From the cell containing the given text, extract its center point as [x, y] coordinate. 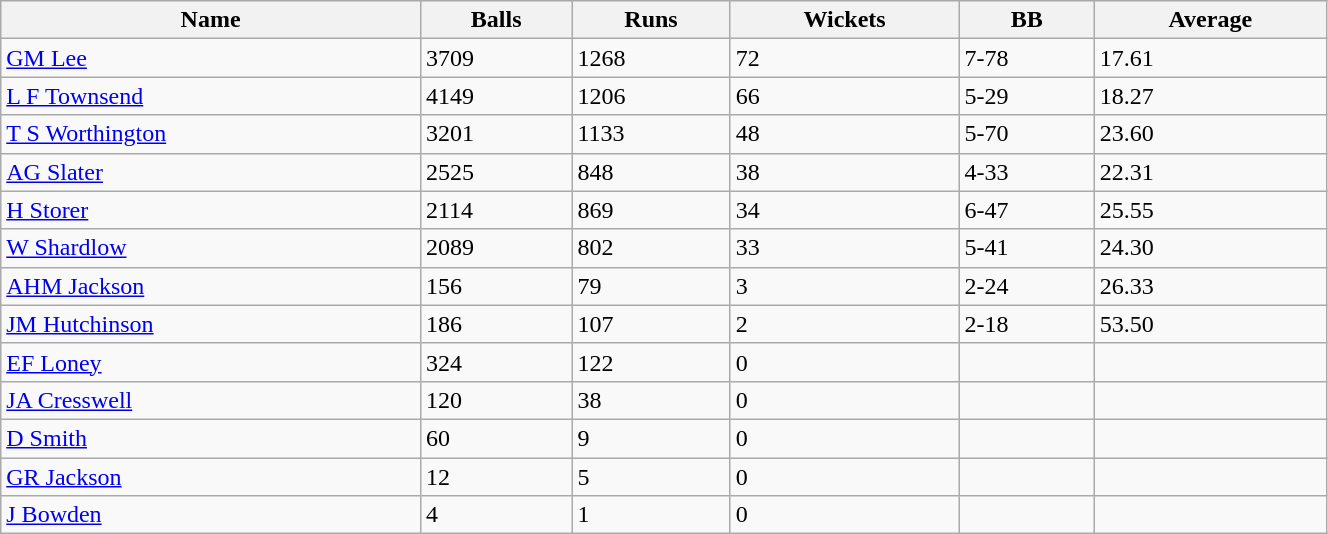
JA Cresswell [211, 400]
5-70 [1026, 134]
53.50 [1210, 324]
3709 [496, 58]
2525 [496, 172]
5-41 [1026, 248]
122 [651, 362]
3 [844, 286]
6-47 [1026, 210]
24.30 [1210, 248]
BB [1026, 20]
2089 [496, 248]
2 [844, 324]
4149 [496, 96]
T S Worthington [211, 134]
D Smith [211, 438]
4-33 [1026, 172]
79 [651, 286]
2-18 [1026, 324]
9 [651, 438]
5-29 [1026, 96]
1268 [651, 58]
JM Hutchinson [211, 324]
33 [844, 248]
869 [651, 210]
EF Loney [211, 362]
72 [844, 58]
Name [211, 20]
2-24 [1026, 286]
1 [651, 515]
J Bowden [211, 515]
66 [844, 96]
GR Jackson [211, 477]
H Storer [211, 210]
AHM Jackson [211, 286]
3201 [496, 134]
Runs [651, 20]
25.55 [1210, 210]
48 [844, 134]
W Shardlow [211, 248]
34 [844, 210]
1133 [651, 134]
23.60 [1210, 134]
848 [651, 172]
156 [496, 286]
GM Lee [211, 58]
L F Townsend [211, 96]
1206 [651, 96]
Wickets [844, 20]
22.31 [1210, 172]
5 [651, 477]
18.27 [1210, 96]
107 [651, 324]
12 [496, 477]
120 [496, 400]
324 [496, 362]
17.61 [1210, 58]
26.33 [1210, 286]
Average [1210, 20]
4 [496, 515]
Balls [496, 20]
2114 [496, 210]
802 [651, 248]
7-78 [1026, 58]
186 [496, 324]
60 [496, 438]
AG Slater [211, 172]
